Extract the [x, y] coordinate from the center of the cell holding the provided text.  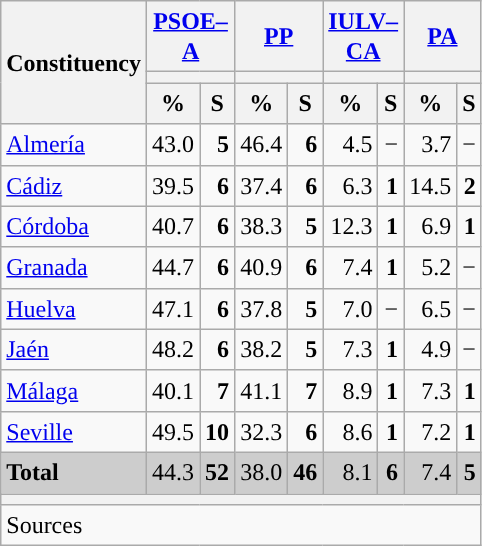
Málaga [74, 390]
40.7 [172, 226]
7.0 [350, 308]
47.1 [172, 308]
39.5 [172, 186]
38.2 [262, 350]
2 [470, 186]
PSOE–A [190, 36]
Total [74, 472]
Jaén [74, 350]
40.1 [172, 390]
PA [443, 36]
37.4 [262, 186]
46 [306, 472]
38.0 [262, 472]
41.1 [262, 390]
8.1 [350, 472]
48.2 [172, 350]
6.9 [430, 226]
43.0 [172, 144]
Constituency [74, 62]
Cádiz [74, 186]
52 [218, 472]
Seville [74, 432]
Granada [74, 268]
49.5 [172, 432]
Córdoba [74, 226]
4.9 [430, 350]
14.5 [430, 186]
Almería [74, 144]
32.3 [262, 432]
6.5 [430, 308]
44.3 [172, 472]
Sources [242, 526]
3.7 [430, 144]
PP [279, 36]
46.4 [262, 144]
6.3 [350, 186]
44.7 [172, 268]
40.9 [262, 268]
38.3 [262, 226]
10 [218, 432]
8.9 [350, 390]
4.5 [350, 144]
5.2 [430, 268]
37.8 [262, 308]
Huelva [74, 308]
8.6 [350, 432]
IULV–CA [364, 36]
7.2 [430, 432]
12.3 [350, 226]
